Identify which cell holds the provided text, then report its [X, Y] central coordinate. 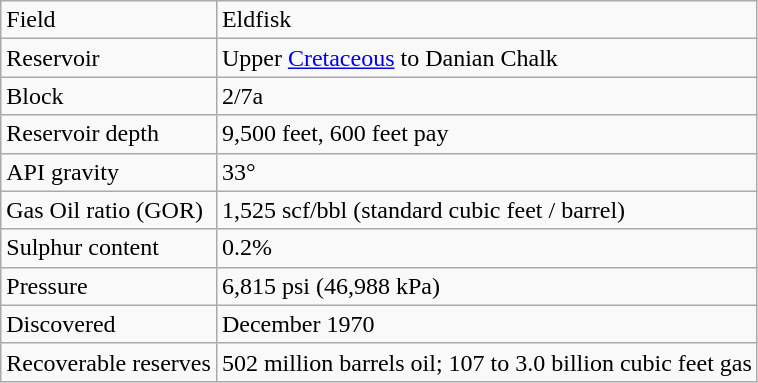
2/7a [486, 96]
Reservoir depth [109, 134]
6,815 psi (46,988 kPa) [486, 286]
Gas Oil ratio (GOR) [109, 210]
1,525 scf/bbl (standard cubic feet / barrel) [486, 210]
33° [486, 172]
Field [109, 20]
Recoverable reserves [109, 362]
Discovered [109, 324]
0.2% [486, 248]
December 1970 [486, 324]
API gravity [109, 172]
Block [109, 96]
Sulphur content [109, 248]
Upper Cretaceous to Danian Chalk [486, 58]
Reservoir [109, 58]
502 million barrels oil; 107 to 3.0 billion cubic feet gas [486, 362]
Eldfisk [486, 20]
9,500 feet, 600 feet pay [486, 134]
Pressure [109, 286]
